Determine the (x, y) coordinate at the center of the cell enclosing the given text.  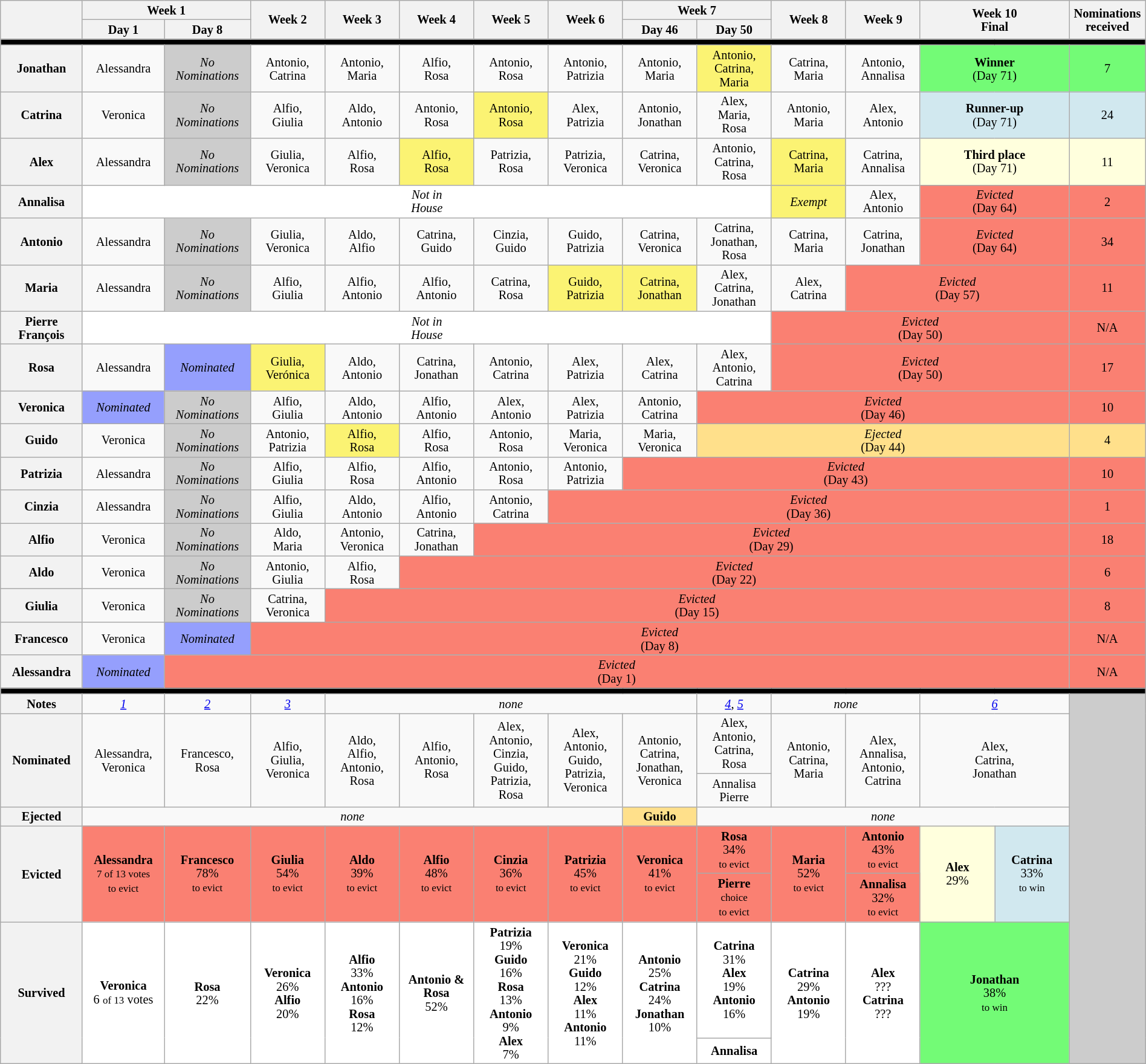
Veronica26%Alfio20% (288, 993)
Cinzia,Guido (511, 240)
Antonio (42, 240)
Alessandra,Veronica (123, 759)
4 (1107, 440)
Alex???Catrina??? (882, 993)
Day 8 (207, 29)
Evicted(Day 22) (734, 573)
Antonio25%Catrina24%Jonathan10% (660, 993)
Week 3 (361, 19)
Evicted(Day 57) (957, 288)
Antonio & Rosa52% (436, 993)
Patrizia45%to evict (585, 874)
Rosa34%to evict (734, 850)
Antonio,Annalisa (882, 68)
Veronica21%Guido12%Alex11%Antonio11% (585, 993)
Winner(Day 71) (994, 68)
Alfio48%to evict (436, 874)
Rosa22% (207, 993)
Survived (42, 993)
Evicted(Day 46) (883, 407)
Catrina,Annalisa (882, 162)
Giulia,Verónica (288, 367)
Day 1 (123, 29)
Alex,Antonio,Guido,Patrizia,Veronica (585, 759)
Evicted (42, 874)
Pierre François (42, 327)
Maria (42, 288)
Antonio,Giulia (288, 573)
Pierre choiceto evict (734, 897)
Alex,Maria,Rosa (734, 115)
Alessandra7 of 13 votesto evict (123, 874)
8 (1107, 605)
Francesco (42, 638)
Alex (42, 162)
Catrina33%to win (1032, 874)
Catrina29%Antonio19% (809, 993)
Week 2 (288, 19)
Aldo39%to evict (361, 874)
Evicted(Day 8) (660, 638)
Aldo (42, 573)
Week 1 (166, 10)
Francesco78%to evict (207, 874)
7 (1107, 68)
Nominations received (1107, 19)
17 (1107, 367)
Week 6 (585, 19)
Catrina,Guido (436, 240)
Evicted(Day 1) (617, 672)
4, 5 (734, 703)
Aldo,Alfio (361, 240)
Day 46 (660, 29)
Week 5 (511, 19)
Alfio (42, 539)
Patrizia,Rosa (511, 162)
Aldo,Alfio,Antonio,Rosa (361, 759)
Week 8 (809, 19)
Antonio,Catrina,Jonathan,Veronica (660, 759)
Alex,Annalisa,Antonio,Catrina (882, 759)
Rosa (42, 367)
Patrizia (42, 474)
Giulia54%to evict (288, 874)
Week 9 (882, 19)
Catrina31%Alex19%Antonio16% (734, 980)
Alfio,Antonio,Rosa (436, 759)
Jonathan (42, 68)
Evicted(Day 15) (696, 605)
Antonio,Jonathan (660, 115)
Catrina,Jonathan,Rosa (734, 240)
Catrina (42, 115)
Evicted(Day 36) (809, 506)
Third place(Day 71) (994, 162)
Giulia (42, 605)
Patrizia,Veronica (585, 162)
Evicted(Day 43) (846, 474)
Patrizia19%Guido16%Rosa13%Antonio9%Alex7% (511, 993)
Day 50 (734, 29)
3 (288, 703)
Alex,Antonio,Cinzia,Guido,Patrizia,Rosa (511, 759)
Evicted(Day 29) (771, 539)
Veronica41%to evict (660, 874)
Runner-up(Day 71) (994, 115)
Annalisa32%to evict (882, 897)
Veronica6 of 13 votes (123, 993)
Week 10Final (994, 19)
34 (1107, 240)
24 (1107, 115)
Maria52%to evict (809, 874)
Jonathan38%to win (994, 993)
Alfio,Giulia,Veronica (288, 759)
AnnalisaPierre (734, 790)
Catrina,Rosa (511, 288)
Aldo,Maria (288, 539)
Exempt (809, 202)
Alfio33%Antonio16%Rosa12% (361, 993)
Alex,Antonio,Catrina,Rosa (734, 743)
Antonio,Veronica (361, 539)
18 (1107, 539)
Alex,Antonio,Catrina (734, 367)
Alex29% (957, 874)
Week 7 (697, 10)
Antonio,Catrina,Rosa (734, 162)
Week 4 (436, 19)
Notes (42, 703)
Ejected(Day 44) (883, 440)
Francesco,Rosa (207, 759)
Cinzia (42, 506)
Antonio43%to evict (882, 850)
Cinzia36%to evict (511, 874)
Ejected (42, 816)
